Search for the cell housing the specified text and yield its (x, y) center coordinate. 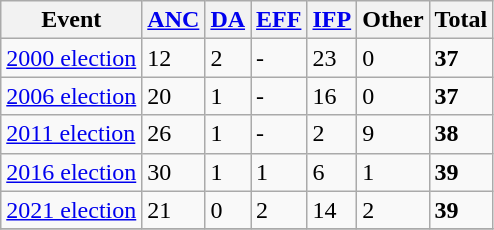
Total (461, 20)
9 (393, 134)
2000 election (72, 58)
Event (72, 20)
30 (174, 172)
21 (174, 210)
ANC (174, 20)
38 (461, 134)
16 (332, 96)
6 (332, 172)
2016 election (72, 172)
IFP (332, 20)
14 (332, 210)
2011 election (72, 134)
2021 election (72, 210)
2006 election (72, 96)
26 (174, 134)
DA (228, 20)
23 (332, 58)
Other (393, 20)
12 (174, 58)
20 (174, 96)
EFF (279, 20)
